Capture the cell that displays the provided text and extract its [X, Y] central coordinate. 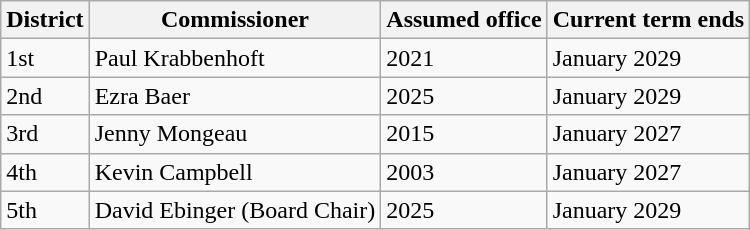
4th [45, 172]
3rd [45, 134]
Assumed office [464, 20]
David Ebinger (Board Chair) [235, 210]
Ezra Baer [235, 96]
Kevin Campbell [235, 172]
2nd [45, 96]
1st [45, 58]
Commissioner [235, 20]
5th [45, 210]
2015 [464, 134]
District [45, 20]
2003 [464, 172]
2021 [464, 58]
Paul Krabbenhoft [235, 58]
Current term ends [648, 20]
Jenny Mongeau [235, 134]
